Determine the [x, y] coordinate at the center of the cell enclosing the given text.  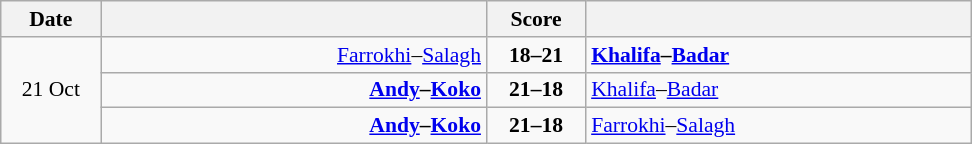
Score [536, 19]
Date [51, 19]
21 Oct [51, 90]
18–21 [536, 55]
